Find where the given text appears and provide that cell's center as [x, y] coordinate. 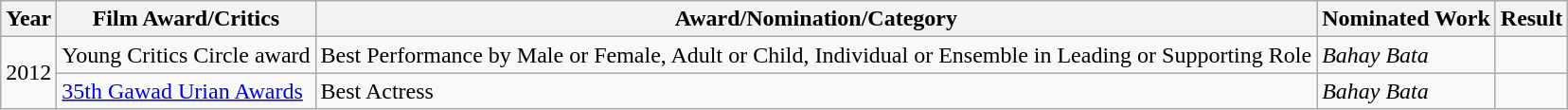
Result [1531, 19]
2012 [28, 73]
Film Award/Critics [186, 19]
Best Performance by Male or Female, Adult or Child, Individual or Ensemble in Leading or Supporting Role [816, 55]
Award/Nomination/Category [816, 19]
Year [28, 19]
Young Critics Circle award [186, 55]
35th Gawad Urian Awards [186, 91]
Nominated Work [1407, 19]
Best Actress [816, 91]
